Scan for the cell matching the given text and deliver its (x, y) coordinate at center. 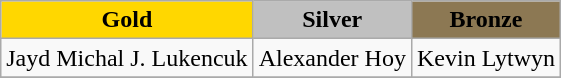
Jayd Michal J. Lukencuk (127, 58)
Silver (332, 20)
Bronze (486, 20)
Kevin Lytwyn (486, 58)
Alexander Hoy (332, 58)
Gold (127, 20)
